Extract the [x, y] coordinate from the center of the cell holding the provided text.  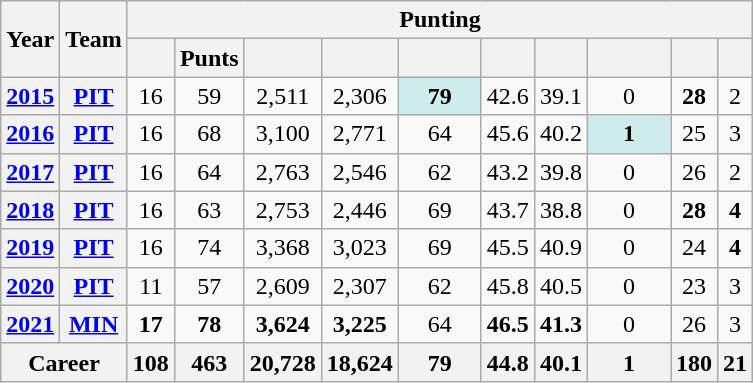
59 [209, 96]
2021 [30, 324]
Year [30, 39]
38.8 [560, 210]
3,368 [282, 248]
Punting [440, 20]
63 [209, 210]
68 [209, 134]
2,609 [282, 286]
3,023 [360, 248]
42.6 [508, 96]
3,624 [282, 324]
40.2 [560, 134]
45.6 [508, 134]
57 [209, 286]
11 [150, 286]
20,728 [282, 362]
Career [64, 362]
41.3 [560, 324]
39.1 [560, 96]
3,225 [360, 324]
45.8 [508, 286]
21 [736, 362]
180 [694, 362]
Team [94, 39]
2017 [30, 172]
2020 [30, 286]
43.2 [508, 172]
463 [209, 362]
2,753 [282, 210]
40.5 [560, 286]
2015 [30, 96]
Punts [209, 58]
40.1 [560, 362]
23 [694, 286]
25 [694, 134]
2016 [30, 134]
2,546 [360, 172]
44.8 [508, 362]
74 [209, 248]
MIN [94, 324]
2019 [30, 248]
46.5 [508, 324]
2,306 [360, 96]
39.8 [560, 172]
45.5 [508, 248]
24 [694, 248]
18,624 [360, 362]
2,763 [282, 172]
108 [150, 362]
2,307 [360, 286]
2,511 [282, 96]
43.7 [508, 210]
2,771 [360, 134]
40.9 [560, 248]
17 [150, 324]
2018 [30, 210]
3,100 [282, 134]
2,446 [360, 210]
78 [209, 324]
